Extract the [X, Y] coordinate from the center of the cell holding the provided text.  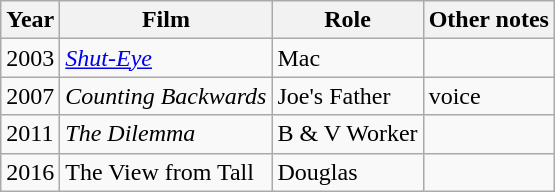
Joe's Father [348, 96]
2011 [30, 134]
Role [348, 20]
Other notes [488, 20]
The View from Tall [166, 172]
2007 [30, 96]
The Dilemma [166, 134]
Shut-Eye [166, 58]
Douglas [348, 172]
Film [166, 20]
B & V Worker [348, 134]
2016 [30, 172]
voice [488, 96]
Year [30, 20]
2003 [30, 58]
Counting Backwards [166, 96]
Mac [348, 58]
